Output the (x, y) coordinate of the center of the cell containing the given text.  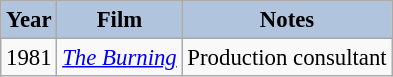
1981 (29, 58)
Film (120, 20)
The Burning (120, 58)
Year (29, 20)
Production consultant (287, 58)
Notes (287, 20)
